Determine the (x, y) coordinate at the center of the cell enclosing the given text.  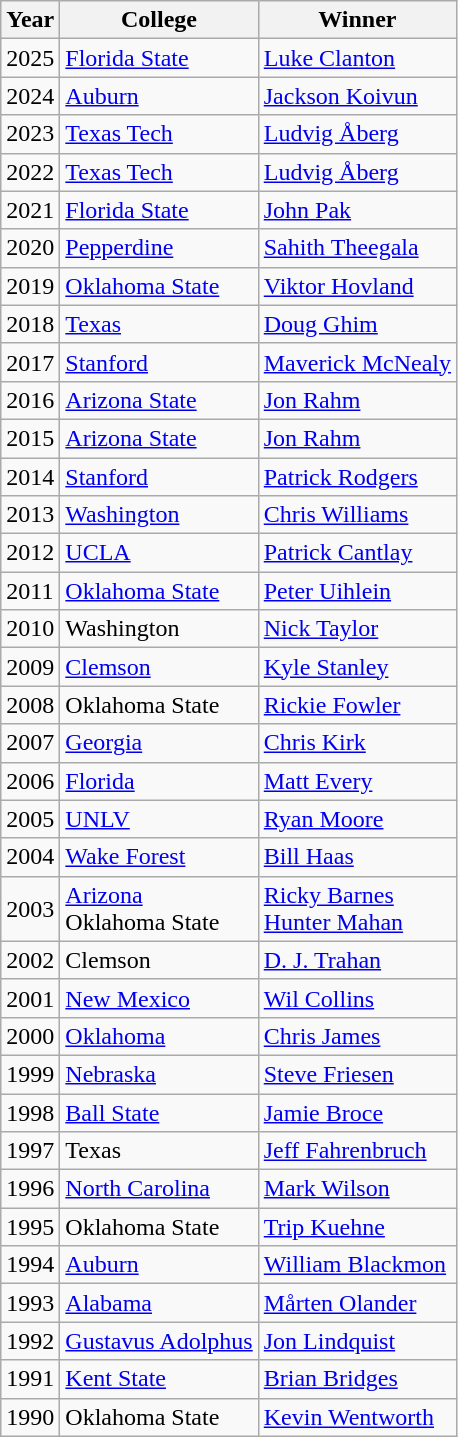
Ryan Moore (357, 819)
Peter Uihlein (357, 591)
D. J. Trahan (357, 960)
2016 (30, 400)
Brian Bridges (357, 1379)
Jamie Broce (357, 1113)
Kevin Wentworth (357, 1417)
2012 (30, 553)
Chris James (357, 1036)
John Pak (357, 210)
2008 (30, 705)
Ball State (159, 1113)
2002 (30, 960)
Mårten Olander (357, 1303)
Year (30, 20)
Jeff Fahrenbruch (357, 1151)
Wake Forest (159, 857)
2000 (30, 1036)
Sahith Theegala (357, 248)
2011 (30, 591)
Ricky BarnesHunter Mahan (357, 908)
2018 (30, 324)
2010 (30, 629)
1994 (30, 1265)
Chris Kirk (357, 743)
UNLV (159, 819)
Luke Clanton (357, 58)
Maverick McNealy (357, 362)
1993 (30, 1303)
2015 (30, 438)
Kyle Stanley (357, 667)
1996 (30, 1189)
2005 (30, 819)
1995 (30, 1227)
Gustavus Adolphus (159, 1341)
Steve Friesen (357, 1074)
ArizonaOklahoma State (159, 908)
2019 (30, 286)
2013 (30, 515)
2020 (30, 248)
Kent State (159, 1379)
1991 (30, 1379)
2021 (30, 210)
Patrick Cantlay (357, 553)
Nebraska (159, 1074)
Nick Taylor (357, 629)
2003 (30, 908)
2022 (30, 172)
2023 (30, 134)
2009 (30, 667)
Winner (357, 20)
New Mexico (159, 998)
2017 (30, 362)
1990 (30, 1417)
Georgia (159, 743)
1992 (30, 1341)
North Carolina (159, 1189)
Pepperdine (159, 248)
Viktor Hovland (357, 286)
Patrick Rodgers (357, 477)
1999 (30, 1074)
2024 (30, 96)
2014 (30, 477)
Jackson Koivun (357, 96)
Rickie Fowler (357, 705)
Jon Lindquist (357, 1341)
2004 (30, 857)
2025 (30, 58)
Mark Wilson (357, 1189)
College (159, 20)
1998 (30, 1113)
Bill Haas (357, 857)
Matt Every (357, 781)
2006 (30, 781)
Alabama (159, 1303)
Doug Ghim (357, 324)
1997 (30, 1151)
2007 (30, 743)
Oklahoma (159, 1036)
Chris Williams (357, 515)
William Blackmon (357, 1265)
Trip Kuehne (357, 1227)
Wil Collins (357, 998)
2001 (30, 998)
UCLA (159, 553)
Florida (159, 781)
